Scan for the cell matching the given text and deliver its [X, Y] coordinate at center. 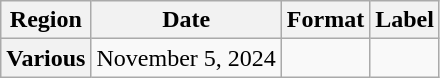
Date [186, 20]
Label [405, 20]
Various [46, 58]
November 5, 2024 [186, 58]
Region [46, 20]
Format [325, 20]
